From the cell containing the given text, extract its center point as (X, Y) coordinate. 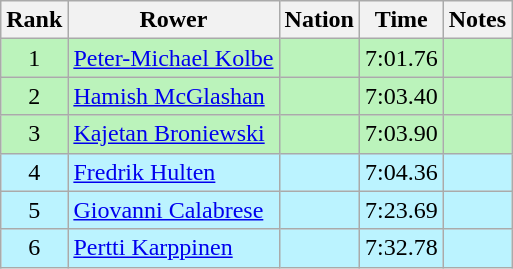
2 (34, 96)
Fredrik Hulten (174, 172)
7:03.40 (401, 96)
Notes (477, 20)
Hamish McGlashan (174, 96)
7:32.78 (401, 248)
Rank (34, 20)
Rower (174, 20)
Giovanni Calabrese (174, 210)
7:23.69 (401, 210)
6 (34, 248)
5 (34, 210)
4 (34, 172)
Time (401, 20)
Kajetan Broniewski (174, 134)
7:01.76 (401, 58)
3 (34, 134)
7:04.36 (401, 172)
Peter-Michael Kolbe (174, 58)
Pertti Karppinen (174, 248)
1 (34, 58)
7:03.90 (401, 134)
Nation (319, 20)
